Identify which cell holds the provided text, then report its [x, y] central coordinate. 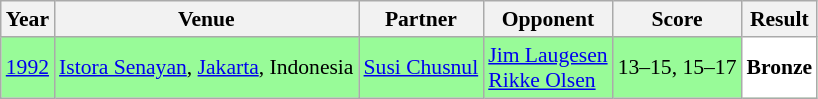
Jim Laugesen Rikke Olsen [548, 68]
1992 [28, 68]
Susi Chusnul [422, 68]
Score [678, 19]
Partner [422, 19]
Bronze [779, 68]
Result [779, 19]
13–15, 15–17 [678, 68]
Istora Senayan, Jakarta, Indonesia [206, 68]
Opponent [548, 19]
Year [28, 19]
Venue [206, 19]
